Provide the (x, y) coordinate of the cell's center where the given text is located.  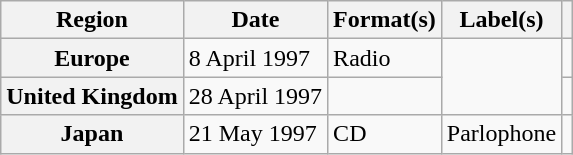
Parlophone (501, 134)
Radio (385, 58)
Europe (92, 58)
CD (385, 134)
Region (92, 20)
21 May 1997 (255, 134)
United Kingdom (92, 96)
Label(s) (501, 20)
Date (255, 20)
Japan (92, 134)
28 April 1997 (255, 96)
8 April 1997 (255, 58)
Format(s) (385, 20)
